Capture the cell that displays the provided text and extract its (X, Y) central coordinate. 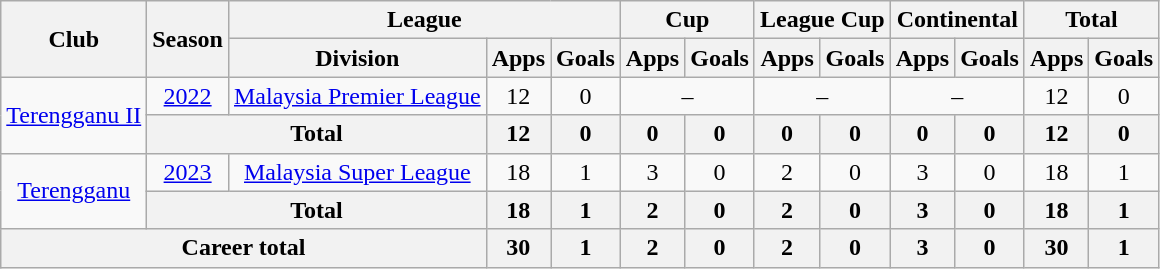
Continental (957, 20)
Terengganu II (74, 115)
Malaysia Premier League (357, 96)
2023 (188, 172)
Malaysia Super League (357, 172)
League Cup (822, 20)
Club (74, 39)
Season (188, 39)
League (424, 20)
Career total (244, 248)
Cup (687, 20)
2022 (188, 96)
Terengganu (74, 191)
Division (357, 58)
